From the cell containing the given text, extract its center point as (X, Y) coordinate. 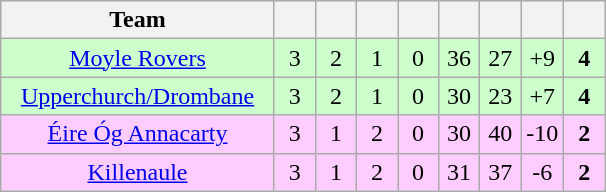
40 (500, 134)
37 (500, 172)
Team (138, 20)
23 (500, 96)
27 (500, 58)
36 (460, 58)
+7 (542, 96)
-10 (542, 134)
Moyle Rovers (138, 58)
+9 (542, 58)
-6 (542, 172)
Upperchurch/Drombane (138, 96)
31 (460, 172)
Killenaule (138, 172)
Éire Óg Annacarty (138, 134)
